Detect which cell encompasses the target text, then output its [X, Y] center coordinate. 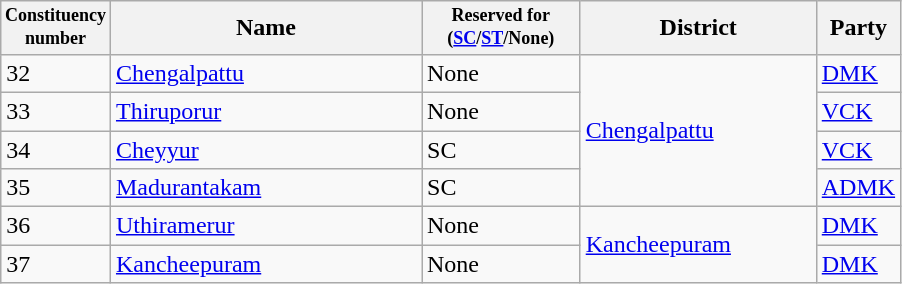
35 [56, 188]
32 [56, 73]
37 [56, 264]
Party [858, 28]
Reserved for (SC/ST/None) [502, 28]
ADMK [858, 188]
District [698, 28]
Madurantakam [266, 188]
Thiruporur [266, 111]
Uthiramerur [266, 226]
34 [56, 150]
33 [56, 111]
Constituency number [56, 28]
Name [266, 28]
Cheyyur [266, 150]
36 [56, 226]
